Identify which cell holds the provided text, then report its (X, Y) central coordinate. 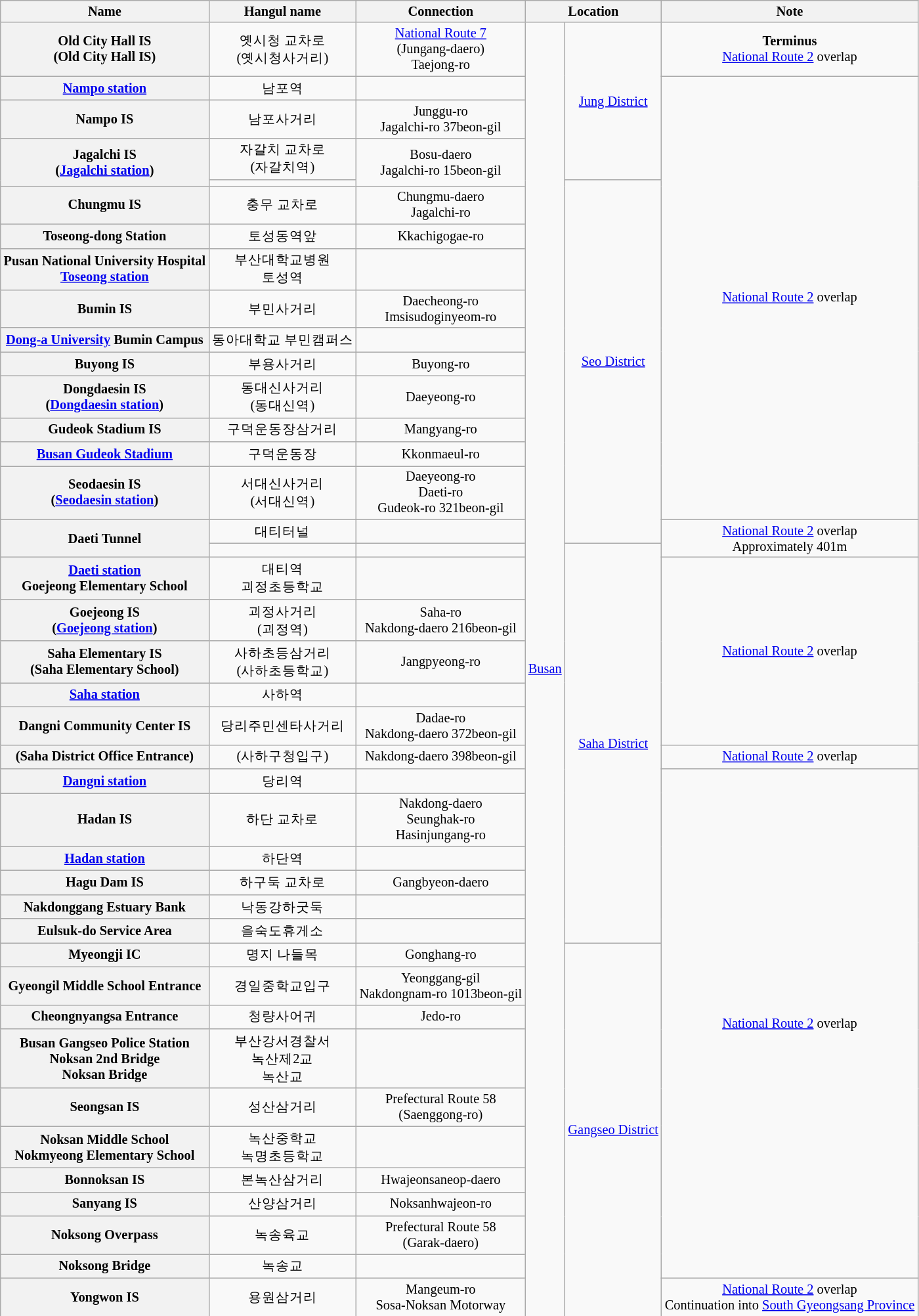
옛시청 교차로(옛시청사거리) (282, 49)
Bonnoksan IS (105, 1179)
Daeti stationGoejeong Elementary School (105, 578)
Myeongji IC (105, 955)
용원삼거리 (282, 1297)
Dong-a University Bumin Campus (105, 340)
Daeti Tunnel (105, 538)
부산강서경찰서녹산제2교녹산교 (282, 1059)
Bumin IS (105, 309)
동대신사거리(동대신역) (282, 397)
청량사어귀 (282, 1017)
Gangseo District (613, 1129)
National Route 2 overlapContinuation into South Gyeongsang Province (790, 1297)
Hagu Dam IS (105, 883)
Jangpyeong-ro (441, 662)
Sanyang IS (105, 1204)
녹산중학교녹명초등학교 (282, 1147)
(Saha District Office Entrance) (105, 757)
토성동역앞 (282, 236)
Kkachigogae-ro (441, 236)
Dangni station (105, 780)
당리주민센타사거리 (282, 726)
Daeyeong-roDaeti-roGudeok-ro 321beon-gil (441, 493)
구덕운동장삼거리 (282, 429)
Hwajeonsaneop-daero (441, 1179)
경일중학교입구 (282, 986)
자갈치 교차로(자갈치역) (282, 159)
을숙도휴게소 (282, 931)
Goejeong IS(Goejeong station) (105, 620)
Busan Gangseo Police StationNoksan 2nd BridgeNoksan Bridge (105, 1059)
Saha-roNakdong-daero 216beon-gil (441, 620)
Nakdong-daero 398beon-gil (441, 757)
Yeonggang-gilNakdongnam-ro 1013beon-gil (441, 986)
부민사거리 (282, 309)
National Route 7(Jungang-daero)Taejong-ro (441, 49)
Yongwon IS (105, 1297)
Nampo station (105, 88)
남포역 (282, 88)
Hangul name (282, 11)
Noksan Middle SchoolNokmyeong Elementary School (105, 1147)
Junggu-roJagalchi-ro 37beon-gil (441, 119)
낙동강하굿둑 (282, 906)
Busan Gudeok Stadium (105, 454)
부산대학교병원토성역 (282, 269)
Buyong-ro (441, 364)
Noksanhwajeon-ro (441, 1204)
Daeyeong-ro (441, 397)
Hadan station (105, 859)
명지 나들목 (282, 955)
하구둑 교차로 (282, 883)
Mangeum-roSosa-Noksan Motorway (441, 1297)
Dongdaesin IS(Dongdaesin station) (105, 397)
Busan (545, 669)
남포사거리 (282, 119)
TerminusNational Route 2 overlap (790, 49)
Buyong IS (105, 364)
Name (105, 11)
Gonghang-ro (441, 955)
Dadae-roNakdong-daero 372beon-gil (441, 726)
Toseong-dong Station (105, 236)
Hadan IS (105, 820)
Old City Hall IS(Old City Hall IS) (105, 49)
Note (790, 11)
Prefectural Route 58(Saenggong-ro) (441, 1107)
하단 교차로 (282, 820)
Gudeok Stadium IS (105, 429)
Cheongnyangsa Entrance (105, 1017)
부용사거리 (282, 364)
Saha station (105, 695)
Prefectural Route 58(Garak-daero) (441, 1235)
Nakdonggang Estuary Bank (105, 906)
당리역 (282, 780)
Eulsuk-do Service Area (105, 931)
Kkonmaeul-ro (441, 454)
Jung District (613, 101)
Seongsan IS (105, 1107)
대티터널 (282, 532)
대티역괴정초등학교 (282, 578)
괴정사거리(괴정역) (282, 620)
Pusan National University HospitalToseong station (105, 269)
산양삼거리 (282, 1204)
성산삼거리 (282, 1107)
Chungmu-daeroJagalchi-ro (441, 205)
녹송육교 (282, 1235)
본녹산삼거리 (282, 1179)
하단역 (282, 859)
Jagalchi IS(Jagalchi station) (105, 162)
Dangni Community Center IS (105, 726)
Nampo IS (105, 119)
충무 교차로 (282, 205)
Seo District (613, 362)
Connection (441, 11)
동아대학교 부민캠퍼스 (282, 340)
Gyeongil Middle School Entrance (105, 986)
Saha District (613, 743)
구덕운동장 (282, 454)
Daecheong-roImsisudoginyeom-ro (441, 309)
사하역 (282, 695)
Noksong Bridge (105, 1266)
녹송교 (282, 1266)
Gangbyeon-daero (441, 883)
Jedo-ro (441, 1017)
(사하구청입구) (282, 757)
Location (593, 11)
Chungmu IS (105, 205)
Seodaesin IS(Seodaesin station) (105, 493)
사하초등삼거리(사하초등학교) (282, 662)
Saha Elementary IS(Saha Elementary School) (105, 662)
Noksong Overpass (105, 1235)
National Route 2 overlapApproximately 401m (790, 538)
서대신사거리(서대신역) (282, 493)
Bosu-daeroJagalchi-ro 15beon-gil (441, 162)
Mangyang-ro (441, 429)
Nakdong-daeroSeunghak-roHasinjungang-ro (441, 820)
